From the cell containing the given text, extract its center point as [x, y] coordinate. 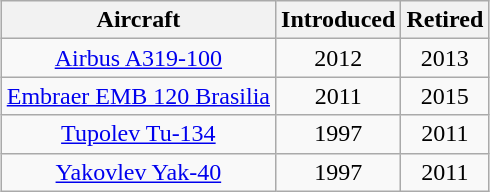
2013 [445, 58]
2012 [338, 58]
Airbus A319-100 [138, 58]
Tupolev Tu-134 [138, 134]
Yakovlev Yak-40 [138, 172]
Aircraft [138, 20]
Embraer EMB 120 Brasilia [138, 96]
2015 [445, 96]
Introduced [338, 20]
Retired [445, 20]
